Return [X, Y] of the center of cell containing provided text 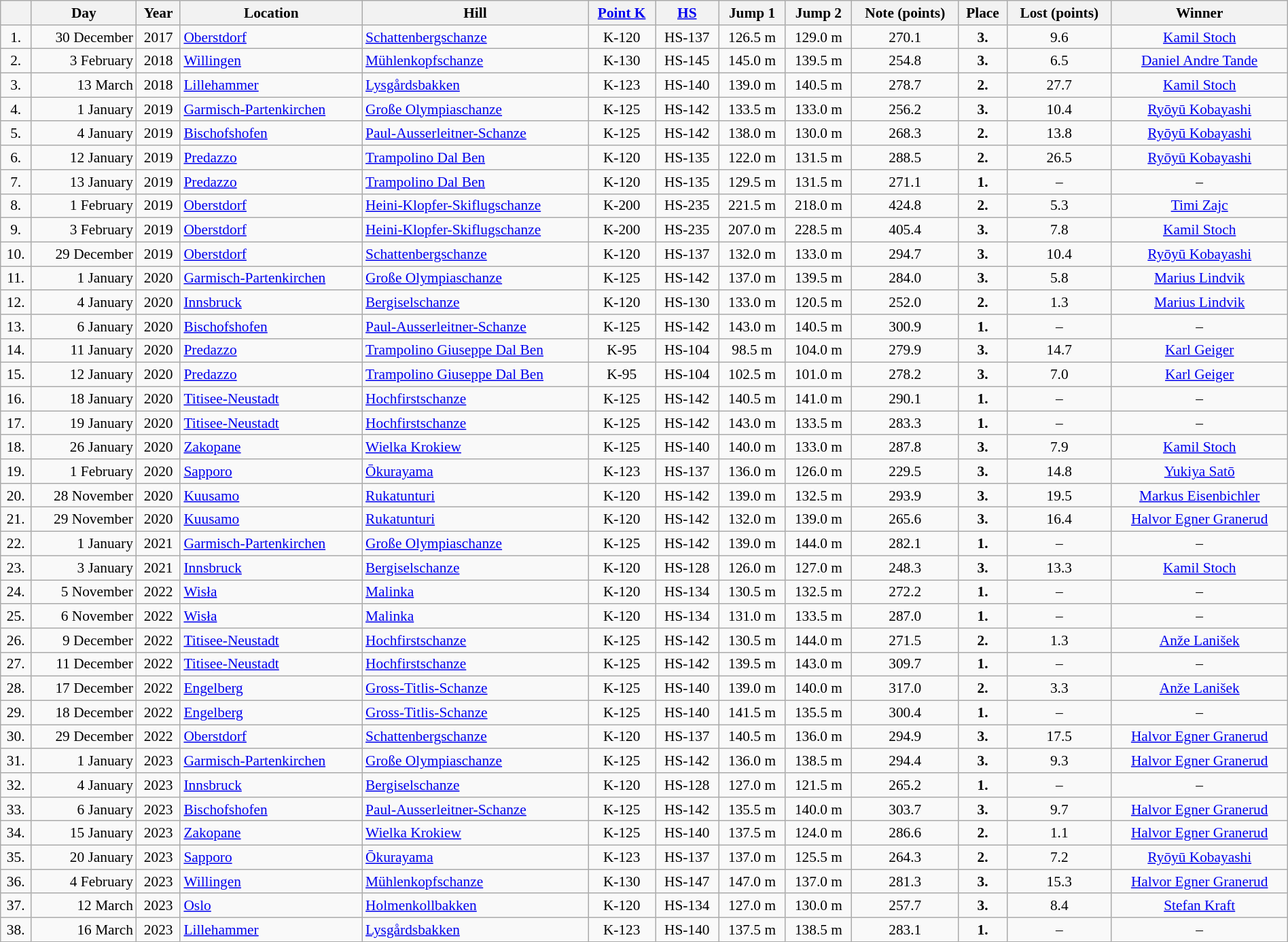
28 November [84, 496]
221.5 m [752, 206]
303.7 [905, 810]
9.3 [1059, 761]
26.5 [1059, 158]
16.4 [1059, 520]
15 January [84, 833]
278.7 [905, 86]
207.0 m [752, 230]
14. [16, 350]
12 March [84, 906]
17. [16, 423]
6.5 [1059, 61]
9.6 [1059, 37]
35. [16, 858]
3.3 [1059, 689]
18 December [84, 712]
6 November [84, 616]
Stefan Kraft [1200, 906]
26. [16, 640]
Yukiya Satō [1200, 471]
13.3 [1059, 568]
278.2 [905, 375]
141.0 m [819, 399]
145.0 m [752, 61]
138.0 m [752, 134]
27.7 [1059, 86]
HS-147 [687, 882]
19. [16, 471]
11. [16, 278]
300.9 [905, 327]
126.5 m [752, 37]
20 January [84, 858]
98.5 m [752, 350]
268.3 [905, 134]
290.1 [905, 399]
33. [16, 810]
Winner [1200, 13]
13 January [84, 182]
Year [159, 13]
9.7 [1059, 810]
229.5 [905, 471]
7.2 [1059, 858]
Lost (points) [1059, 13]
20. [16, 496]
5.3 [1059, 206]
18. [16, 448]
294.4 [905, 761]
5.8 [1059, 278]
Note (points) [905, 13]
7.9 [1059, 448]
300.4 [905, 712]
424.8 [905, 206]
31. [16, 761]
29 November [84, 520]
21. [16, 520]
Day [84, 13]
27. [16, 664]
272.2 [905, 592]
32. [16, 785]
294.7 [905, 254]
30. [16, 737]
Markus Eisenbichler [1200, 496]
Place [983, 13]
131.0 m [752, 616]
5 November [84, 592]
13.8 [1059, 134]
265.2 [905, 785]
19 January [84, 423]
254.8 [905, 61]
38. [16, 930]
317.0 [905, 689]
24. [16, 592]
Jump 1 [752, 13]
102.5 m [752, 375]
4 February [84, 882]
36. [16, 882]
28. [16, 689]
12. [16, 302]
284.0 [905, 278]
228.5 m [819, 230]
Location [271, 13]
17.5 [1059, 737]
1.1 [1059, 833]
293.9 [905, 496]
309.7 [905, 664]
256.2 [905, 109]
29. [16, 712]
218.0 m [819, 206]
287.8 [905, 448]
104.0 m [819, 350]
13 March [84, 86]
22. [16, 544]
281.3 [905, 882]
10. [16, 254]
30 December [84, 37]
Hill [476, 13]
9 December [84, 640]
7.8 [1059, 230]
26 January [84, 448]
283.1 [905, 930]
129.5 m [752, 182]
HS-145 [687, 61]
2017 [159, 37]
129.0 m [819, 37]
19.5 [1059, 496]
17 December [84, 689]
282.1 [905, 544]
6. [16, 158]
13. [16, 327]
25. [16, 616]
252.0 [905, 302]
147.0 m [752, 882]
271.1 [905, 182]
248.3 [905, 568]
Oslo [271, 906]
11 January [84, 350]
5. [16, 134]
283.3 [905, 423]
286.6 [905, 833]
8. [16, 206]
18 January [84, 399]
270.1 [905, 37]
Point K [622, 13]
257.7 [905, 906]
11 December [84, 664]
265.6 [905, 520]
16 March [84, 930]
15. [16, 375]
294.9 [905, 737]
14.8 [1059, 471]
7.0 [1059, 375]
264.3 [905, 858]
37. [16, 906]
122.0 m [752, 158]
HS [687, 13]
15.3 [1059, 882]
287.0 [905, 616]
Holmenkollbakken [476, 906]
Timi Zajc [1200, 206]
288.5 [905, 158]
14.7 [1059, 350]
16. [16, 399]
4. [16, 109]
23. [16, 568]
Jump 2 [819, 13]
405.4 [905, 230]
3 January [84, 568]
271.5 [905, 640]
125.5 m [819, 858]
Daniel Andre Tande [1200, 61]
120.5 m [819, 302]
124.0 m [819, 833]
HS-130 [687, 302]
9. [16, 230]
121.5 m [819, 785]
34. [16, 833]
7. [16, 182]
141.5 m [752, 712]
101.0 m [819, 375]
8.4 [1059, 906]
279.9 [905, 350]
